Detect which cell encompasses the target text, then output its [x, y] center coordinate. 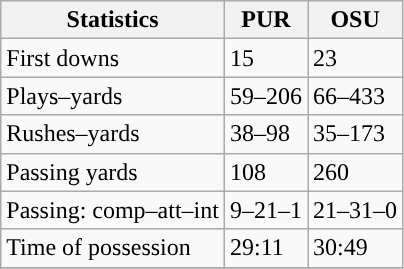
29:11 [266, 248]
35–173 [356, 134]
30:49 [356, 248]
9–21–1 [266, 210]
Time of possession [113, 248]
15 [266, 58]
First downs [113, 58]
23 [356, 58]
Plays–yards [113, 96]
Rushes–yards [113, 134]
108 [266, 172]
Statistics [113, 20]
66–433 [356, 96]
Passing: comp–att–int [113, 210]
21–31–0 [356, 210]
38–98 [266, 134]
260 [356, 172]
Passing yards [113, 172]
PUR [266, 20]
59–206 [266, 96]
OSU [356, 20]
